Output the [X, Y] coordinate of the center of the cell containing the given text.  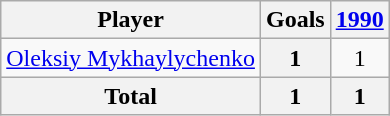
Goals [295, 20]
Oleksiy Mykhaylychenko [131, 58]
Player [131, 20]
1990 [360, 20]
Total [131, 96]
